Extract the [X, Y] coordinate from the center of the cell holding the provided text.  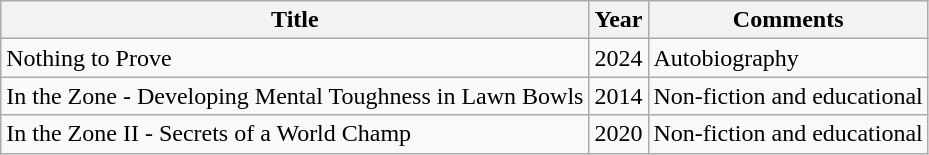
Autobiography [788, 58]
2014 [618, 96]
2020 [618, 134]
Title [295, 20]
Year [618, 20]
Nothing to Prove [295, 58]
In the Zone - Developing Mental Toughness in Lawn Bowls [295, 96]
In the Zone II - Secrets of a World Champ [295, 134]
2024 [618, 58]
Comments [788, 20]
